From the cell containing the given text, extract its center point as (X, Y) coordinate. 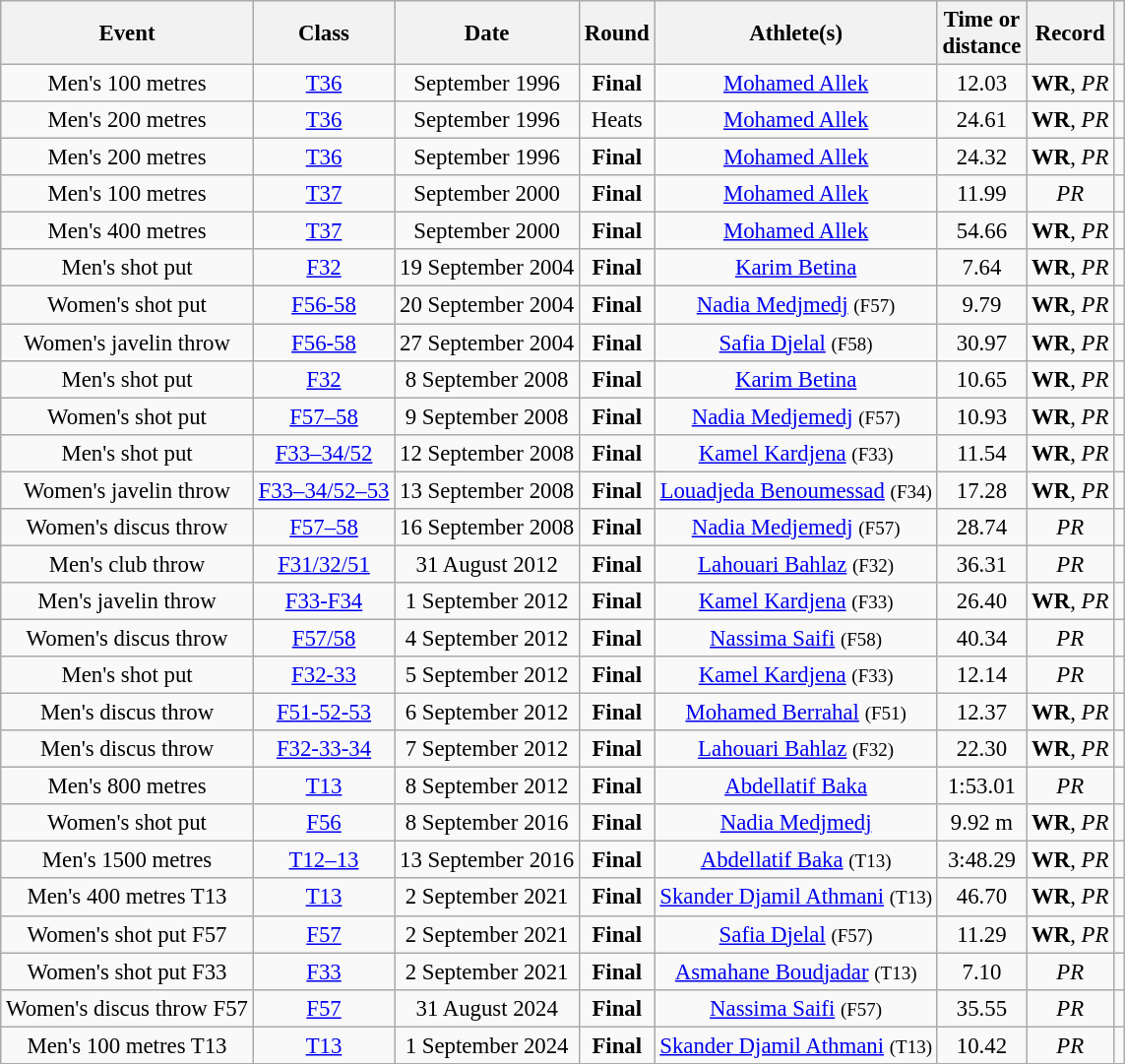
Round (617, 33)
1 September 2012 (487, 601)
11.29 (981, 934)
Event (127, 33)
35.55 (981, 1008)
Record (1071, 33)
Louadjeda Benoumessad (F34) (795, 490)
10.65 (981, 379)
16 September 2008 (487, 528)
28.74 (981, 528)
F32-33-34 (324, 749)
F31/32/51 (324, 564)
F51-52-53 (324, 713)
1:53.01 (981, 786)
10.93 (981, 416)
4 September 2012 (487, 638)
Men's club throw (127, 564)
Athlete(s) (795, 33)
Safia Djelal (F58) (795, 343)
8 September 2008 (487, 379)
13 September 2016 (487, 860)
36.31 (981, 564)
7.64 (981, 269)
9.92 m (981, 823)
F33–34/52 (324, 453)
11.99 (981, 194)
6 September 2012 (487, 713)
19 September 2004 (487, 269)
46.70 (981, 898)
F57/58 (324, 638)
17.28 (981, 490)
7 September 2012 (487, 749)
22.30 (981, 749)
31 August 2012 (487, 564)
Nadia Medjmedj (F57) (795, 305)
12 September 2008 (487, 453)
Men's javelin throw (127, 601)
5 September 2012 (487, 675)
Asmahane Boudjadar (T13) (795, 971)
30.97 (981, 343)
20 September 2004 (487, 305)
Time ordistance (981, 33)
27 September 2004 (487, 343)
Nassima Saifi (F58) (795, 638)
Nassima Saifi (F57) (795, 1008)
Abdellatif Baka (T13) (795, 860)
T12–13 (324, 860)
11.54 (981, 453)
F33–34/52–53 (324, 490)
Women's shot put F33 (127, 971)
Date (487, 33)
3:48.29 (981, 860)
Men's 400 metres T13 (127, 898)
54.66 (981, 231)
Women's discus throw F57 (127, 1008)
Women's shot put F57 (127, 934)
Mohamed Berrahal (F51) (795, 713)
Men's 800 metres (127, 786)
12.03 (981, 84)
9 September 2008 (487, 416)
F33 (324, 971)
Men's 1500 metres (127, 860)
12.37 (981, 713)
13 September 2008 (487, 490)
Nadia Medjmedj (795, 823)
Class (324, 33)
Abdellatif Baka (795, 786)
Heats (617, 120)
Safia Djelal (F57) (795, 934)
12.14 (981, 675)
F56 (324, 823)
40.34 (981, 638)
10.42 (981, 1045)
31 August 2024 (487, 1008)
Men's 100 metres T13 (127, 1045)
F33-F34 (324, 601)
Men's 400 metres (127, 231)
9.79 (981, 305)
F32-33 (324, 675)
24.61 (981, 120)
8 September 2012 (487, 786)
7.10 (981, 971)
24.32 (981, 157)
1 September 2024 (487, 1045)
26.40 (981, 601)
8 September 2016 (487, 823)
